Return [x, y] of the center of cell containing provided text 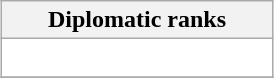
Diplomatic ranks [137, 20]
